Output the (X, Y) coordinate of the center of the cell containing the given text.  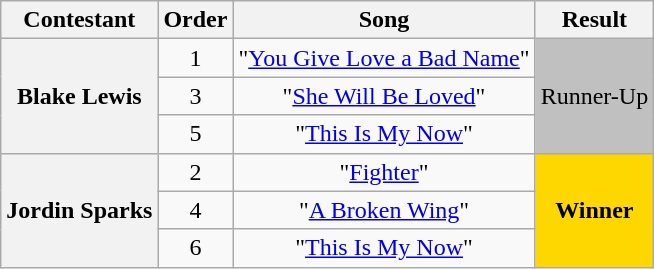
"Fighter" (384, 172)
"A Broken Wing" (384, 210)
Runner-Up (594, 96)
Blake Lewis (80, 96)
"She Will Be Loved" (384, 96)
2 (196, 172)
Jordin Sparks (80, 210)
Order (196, 20)
Song (384, 20)
5 (196, 134)
Result (594, 20)
Contestant (80, 20)
4 (196, 210)
6 (196, 248)
"You Give Love a Bad Name" (384, 58)
Winner (594, 210)
1 (196, 58)
3 (196, 96)
